Output the (x, y) coordinate of the center of the cell containing the given text.  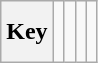
Key (27, 32)
